Find where the given text appears and provide that cell's center as (X, Y) coordinate. 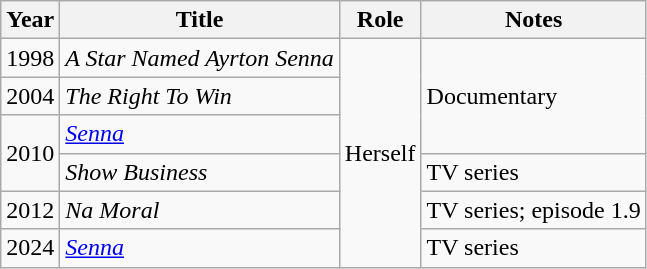
1998 (30, 58)
Notes (534, 20)
The Right To Win (200, 96)
Show Business (200, 172)
A Star Named Ayrton Senna (200, 58)
Title (200, 20)
Role (380, 20)
Herself (380, 153)
Year (30, 20)
Na Moral (200, 210)
2004 (30, 96)
Documentary (534, 96)
2012 (30, 210)
2010 (30, 153)
TV series; episode 1.9 (534, 210)
2024 (30, 248)
